Determine the (x, y) coordinate at the center of the cell enclosing the given text.  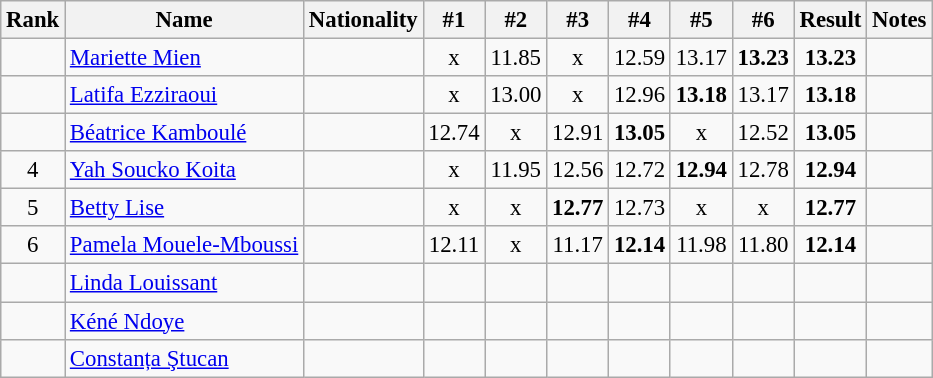
12.72 (640, 170)
11.95 (516, 170)
11.98 (701, 245)
6 (33, 245)
11.17 (578, 245)
Nationality (364, 20)
Rank (33, 20)
12.73 (640, 208)
#4 (640, 20)
12.56 (578, 170)
Kéné Ndoye (184, 321)
#1 (454, 20)
11.85 (516, 58)
12.11 (454, 245)
#2 (516, 20)
Yah Soucko Koita (184, 170)
12.91 (578, 133)
13.00 (516, 95)
#6 (763, 20)
Notes (900, 20)
Latifa Ezziraoui (184, 95)
Béatrice Kamboulé (184, 133)
Mariette Mien (184, 58)
11.80 (763, 245)
Linda Louissant (184, 283)
5 (33, 208)
#5 (701, 20)
Name (184, 20)
12.59 (640, 58)
4 (33, 170)
#3 (578, 20)
Pamela Mouele-Mboussi (184, 245)
12.74 (454, 133)
12.52 (763, 133)
12.96 (640, 95)
12.78 (763, 170)
Result (830, 20)
Betty Lise (184, 208)
Constanța Ştucan (184, 358)
